Locate the cell with the specified text and output its (x, y) center coordinate. 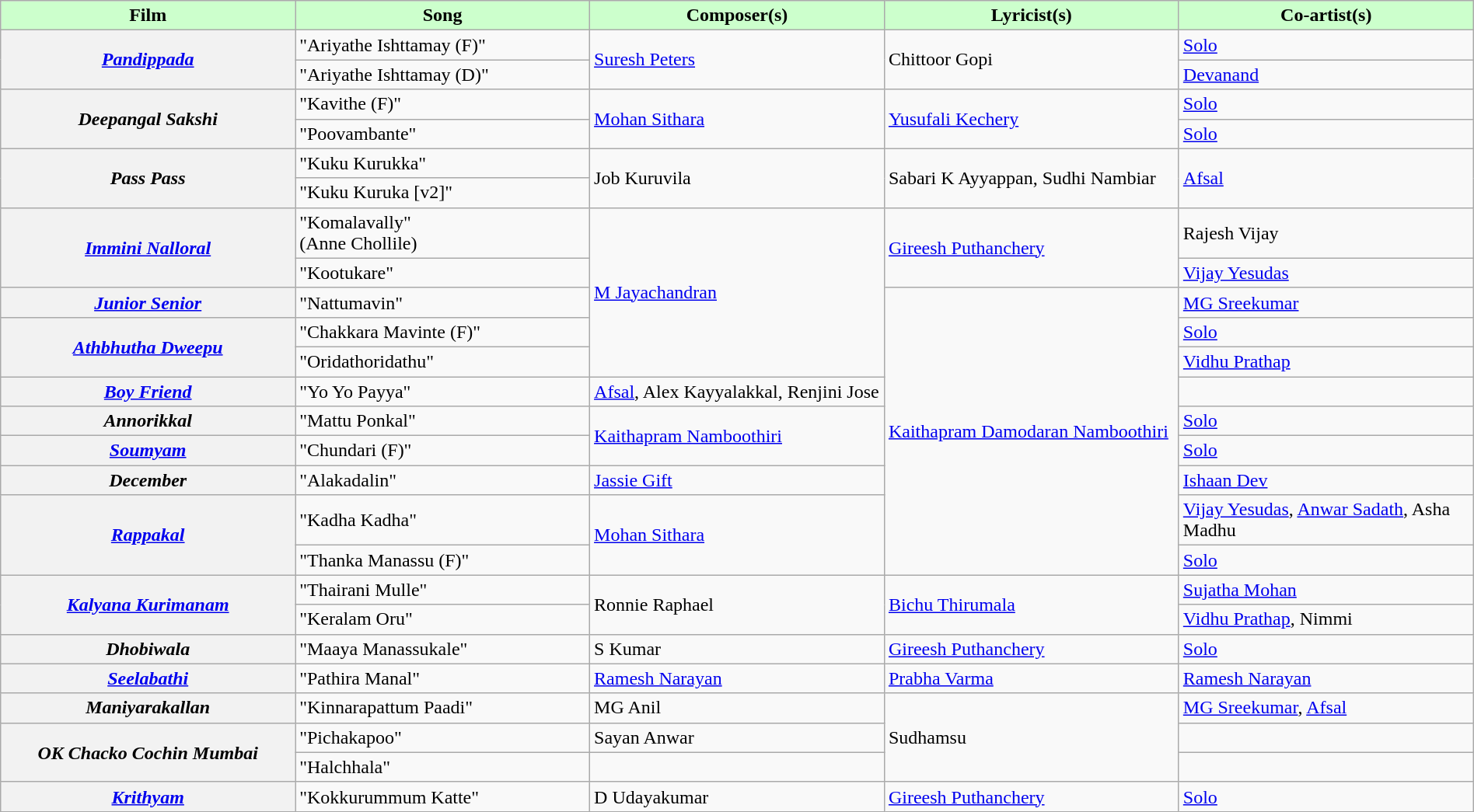
"Kokkurummum Katte" (443, 796)
Vidhu Prathap, Nimmi (1326, 619)
Annorikkal (148, 421)
OK Chacko Cochin Mumbai (148, 752)
Afsal (1326, 178)
Pass Pass (148, 178)
M Jayachandran (737, 292)
Song (443, 16)
Sudhamsu (1031, 737)
"Ariyathe Ishttamay (F)" (443, 45)
Seelabathi (148, 678)
"Kinnarapattum Paadi" (443, 708)
"Oridathoridathu" (443, 361)
"Chakkara Mavinte (F)" (443, 332)
"Keralam Oru" (443, 619)
Prabha Varma (1031, 678)
Afsal, Alex Kayyalakkal, Renjini Jose (737, 391)
Immini Nalloral (148, 247)
Soumyam (148, 451)
"Halchhala" (443, 767)
Rappakal (148, 535)
Ronnie Raphael (737, 605)
Krithyam (148, 796)
MG Anil (737, 708)
"Nattumavin" (443, 302)
Vijay Yesudas, Anwar Sadath, Asha Madhu (1326, 521)
"Kavithe (F)" (443, 104)
Rajesh Vijay (1326, 233)
Co-artist(s) (1326, 16)
"Komalavally"(Anne Chollile) (443, 233)
Kaithapram Damodaran Namboothiri (1031, 431)
Deepangal Sakshi (148, 119)
"Pichakapoo" (443, 737)
Kalyana Kurimanam (148, 605)
Athbhutha Dweepu (148, 347)
Yusufali Kechery (1031, 119)
Sujatha Mohan (1326, 590)
Vidhu Prathap (1326, 361)
"Kadha Kadha" (443, 521)
Vijay Yesudas (1326, 273)
"Maaya Manassukale" (443, 649)
"Poovambante" (443, 134)
Chittoor Gopi (1031, 60)
D Udayakumar (737, 796)
"Kootukare" (443, 273)
Boy Friend (148, 391)
December (148, 480)
Dhobiwala (148, 649)
Composer(s) (737, 16)
Junior Senior (148, 302)
"Alakadalin" (443, 480)
"Kuku Kuruka [v2]" (443, 193)
Ishaan Dev (1326, 480)
"Thairani Mulle" (443, 590)
"Mattu Ponkal" (443, 421)
Lyricist(s) (1031, 16)
Bichu Thirumala (1031, 605)
Sayan Anwar (737, 737)
"Yo Yo Payya" (443, 391)
S Kumar (737, 649)
Suresh Peters (737, 60)
Pandippada (148, 60)
Sabari K Ayyappan, Sudhi Nambiar (1031, 178)
Maniyarakallan (148, 708)
"Kuku Kurukka" (443, 163)
Job Kuruvila (737, 178)
Jassie Gift (737, 480)
Kaithapram Namboothiri (737, 436)
"Pathira Manal" (443, 678)
Film (148, 16)
MG Sreekumar, Afsal (1326, 708)
Devanand (1326, 75)
"Ariyathe Ishttamay (D)" (443, 75)
MG Sreekumar (1326, 302)
"Chundari (F)" (443, 451)
"Thanka Manassu (F)" (443, 560)
